Scan for the cell matching the given text and deliver its [X, Y] coordinate at center. 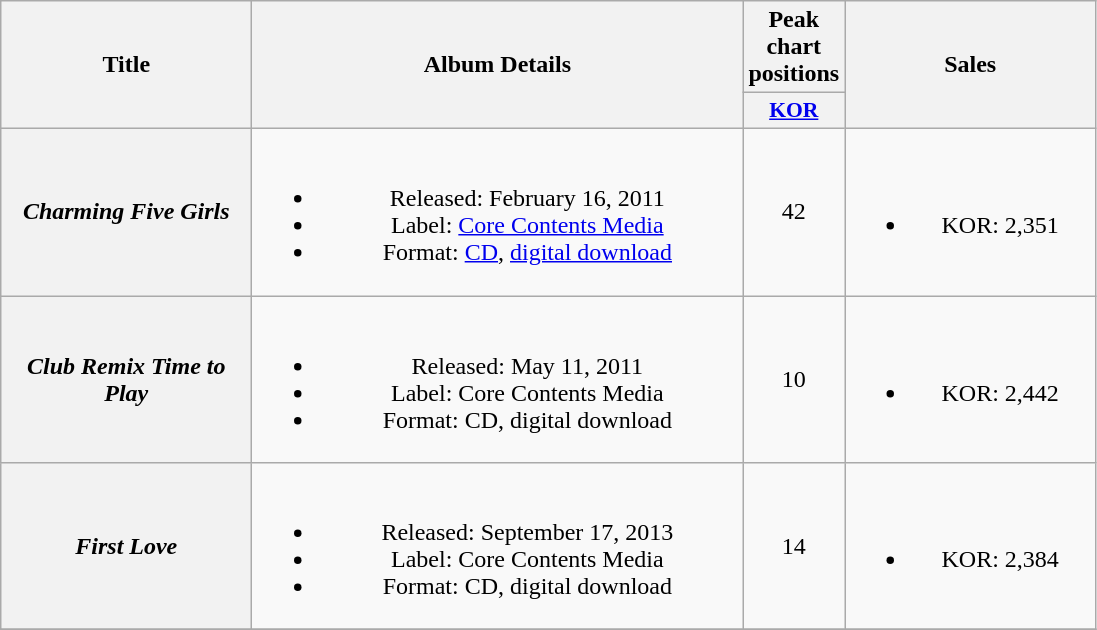
Released: February 16, 2011Label: Core Contents MediaFormat: CD, digital download [498, 212]
KOR: 2,351 [970, 212]
Peak chart positions [794, 47]
10 [794, 380]
Album Details [498, 65]
KOR: 2,442 [970, 380]
Released: September 17, 2013Label: Core Contents MediaFormat: CD, digital download [498, 546]
42 [794, 212]
Club Remix Time to Play [126, 380]
First Love [126, 546]
KOR: 2,384 [970, 546]
Charming Five Girls [126, 212]
14 [794, 546]
KOR [794, 111]
Title [126, 65]
Sales [970, 65]
Released: May 11, 2011Label: Core Contents MediaFormat: CD, digital download [498, 380]
